Provide the [x, y] coordinate of the cell's center where the given text is located.  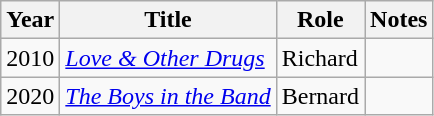
2010 [30, 58]
2020 [30, 96]
Role [320, 20]
Love & Other Drugs [168, 58]
Title [168, 20]
Richard [320, 58]
The Boys in the Band [168, 96]
Bernard [320, 96]
Notes [399, 20]
Year [30, 20]
